Identify which cell holds the provided text, then report its (x, y) central coordinate. 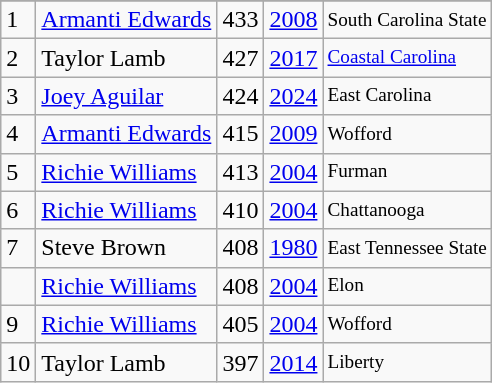
Joey Aguilar (126, 96)
2014 (294, 362)
East Tennessee State (407, 248)
East Carolina (407, 96)
Chattanooga (407, 210)
Coastal Carolina (407, 58)
2024 (294, 96)
4 (18, 134)
433 (240, 20)
10 (18, 362)
3 (18, 96)
405 (240, 324)
413 (240, 172)
427 (240, 58)
6 (18, 210)
Furman (407, 172)
397 (240, 362)
1980 (294, 248)
2017 (294, 58)
Elon (407, 286)
9 (18, 324)
5 (18, 172)
2009 (294, 134)
Steve Brown (126, 248)
410 (240, 210)
415 (240, 134)
1 (18, 20)
2008 (294, 20)
2 (18, 58)
Liberty (407, 362)
South Carolina State (407, 20)
7 (18, 248)
424 (240, 96)
